Identify which cell holds the provided text, then report its (X, Y) central coordinate. 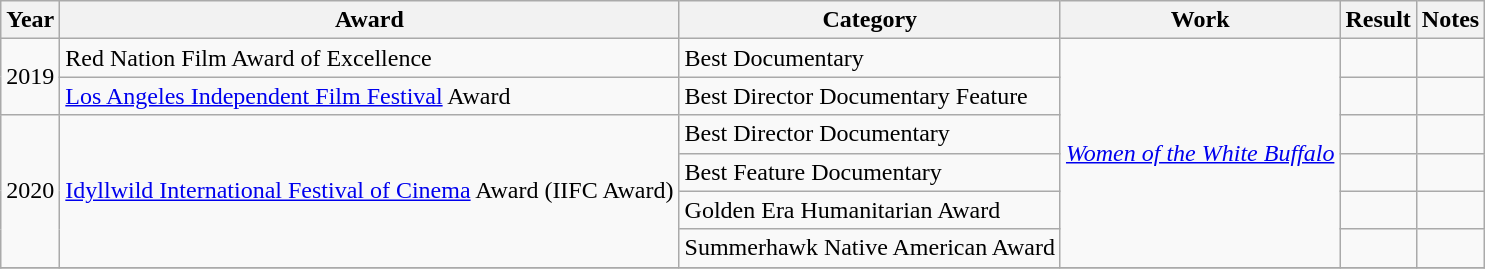
Summerhawk Native American Award (870, 248)
Award (370, 20)
2020 (30, 191)
Idyllwild International Festival of Cinema Award (IIFC Award) (370, 191)
Best Director Documentary (870, 134)
Women of the White Buffalo (1200, 153)
2019 (30, 77)
Work (1200, 20)
Year (30, 20)
Red Nation Film Award of Excellence (370, 58)
Golden Era Humanitarian Award (870, 210)
Category (870, 20)
Best Documentary (870, 58)
Best Director Documentary Feature (870, 96)
Notes (1450, 20)
Best Feature Documentary (870, 172)
Los Angeles Independent Film Festival Award (370, 96)
Result (1378, 20)
